Capture the cell that displays the provided text and extract its (X, Y) central coordinate. 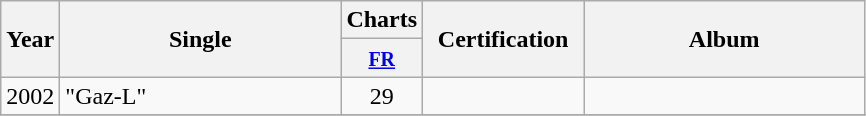
2002 (30, 96)
29 (382, 96)
"Gaz-L" (200, 96)
Charts (382, 20)
Album (724, 39)
Certification (504, 39)
Year (30, 39)
FR (382, 58)
Single (200, 39)
